From the cell containing the given text, extract its center point as (x, y) coordinate. 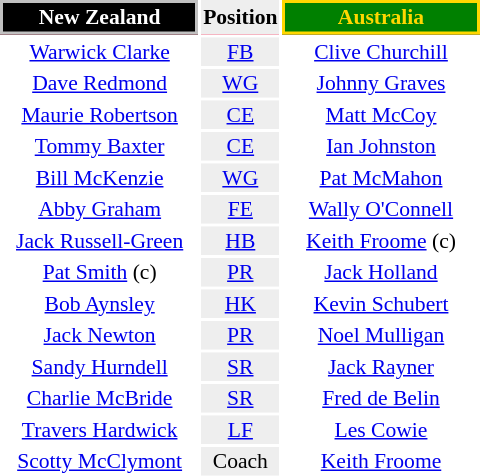
FB (240, 52)
Pat McMahon (381, 178)
HK (240, 304)
Bill McKenzie (100, 178)
Dave Redmond (100, 83)
Abby Graham (100, 209)
Ian Johnston (381, 146)
Les Cowie (381, 430)
Kevin Schubert (381, 304)
Wally O'Connell (381, 209)
Maurie Robertson (100, 114)
Jack Russell-Green (100, 240)
Keith Froome (381, 461)
Jack Holland (381, 272)
Charlie McBride (100, 398)
Warwick Clarke (100, 52)
Tommy Baxter (100, 146)
Position (240, 17)
Johnny Graves (381, 83)
Travers Hardwick (100, 430)
Sandy Hurndell (100, 366)
HB (240, 240)
Bob Aynsley (100, 304)
Jack Newton (100, 335)
Scotty McClymont (100, 461)
Matt McCoy (381, 114)
Keith Froome (c) (381, 240)
Pat Smith (c) (100, 272)
Coach (240, 461)
Australia (381, 17)
New Zealand (100, 17)
Fred de Belin (381, 398)
Jack Rayner (381, 366)
FE (240, 209)
LF (240, 430)
Clive Churchill (381, 52)
Noel Mulligan (381, 335)
